Identify which cell holds the provided text, then report its (x, y) central coordinate. 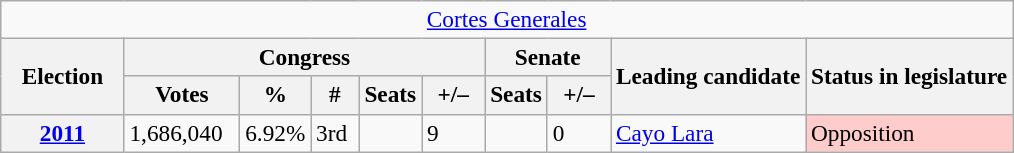
Opposition (910, 133)
# (335, 95)
Votes (182, 95)
Senate (548, 57)
2011 (62, 133)
1,686,040 (182, 133)
6.92% (276, 133)
Status in legislature (910, 76)
Cayo Lara (708, 133)
0 (578, 133)
Election (62, 76)
9 (454, 133)
Congress (304, 57)
Leading candidate (708, 76)
3rd (335, 133)
Cortes Generales (507, 19)
% (276, 95)
